Find where the given text appears and provide that cell's center as (X, Y) coordinate. 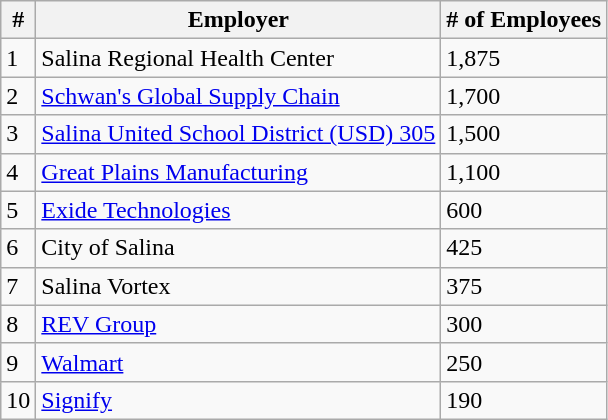
190 (524, 400)
1,500 (524, 134)
1,700 (524, 96)
1,100 (524, 172)
7 (18, 286)
425 (524, 248)
8 (18, 324)
Salina Vortex (238, 286)
Salina United School District (USD) 305 (238, 134)
# of Employees (524, 20)
Exide Technologies (238, 210)
Employer (238, 20)
6 (18, 248)
Great Plains Manufacturing (238, 172)
4 (18, 172)
Walmart (238, 362)
REV Group (238, 324)
300 (524, 324)
250 (524, 362)
600 (524, 210)
375 (524, 286)
City of Salina (238, 248)
9 (18, 362)
Salina Regional Health Center (238, 58)
5 (18, 210)
Signify (238, 400)
1,875 (524, 58)
3 (18, 134)
1 (18, 58)
# (18, 20)
Schwan's Global Supply Chain (238, 96)
10 (18, 400)
2 (18, 96)
